Return the [x, y] coordinate for the center point of the cell that contains the specified text.  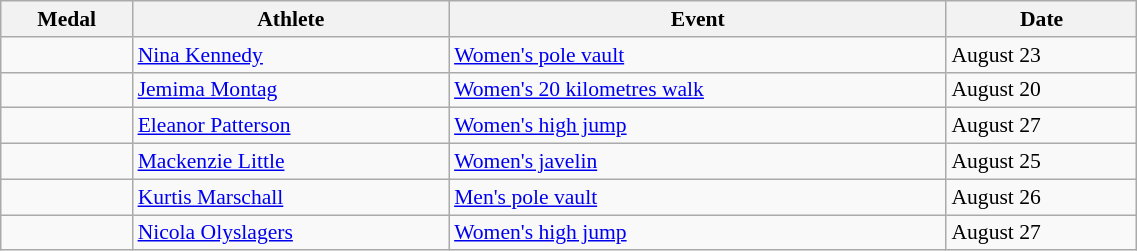
Women's pole vault [698, 55]
Date [1041, 19]
Medal [67, 19]
Event [698, 19]
August 23 [1041, 55]
August 20 [1041, 90]
Women's 20 kilometres walk [698, 90]
Jemima Montag [292, 90]
Athlete [292, 19]
Women's javelin [698, 162]
Mackenzie Little [292, 162]
Men's pole vault [698, 197]
Nina Kennedy [292, 55]
August 26 [1041, 197]
August 25 [1041, 162]
Nicola Olyslagers [292, 233]
Kurtis Marschall [292, 197]
Eleanor Patterson [292, 126]
